Output the (X, Y) coordinate of the center of the cell containing the given text.  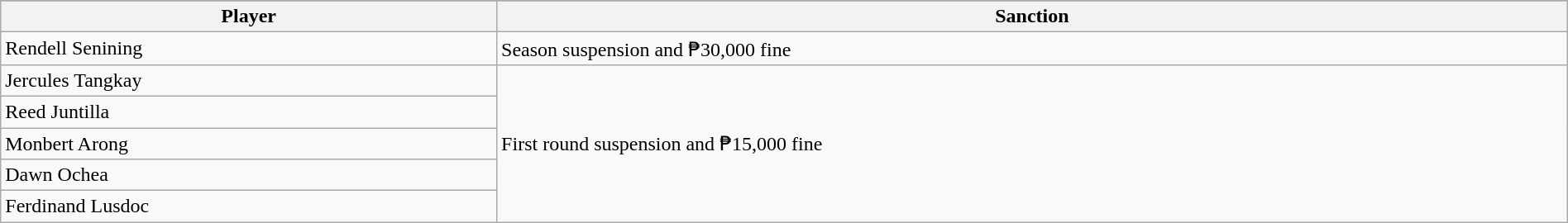
Reed Juntilla (249, 111)
Rendell Senining (249, 49)
Player (249, 17)
Ferdinand Lusdoc (249, 206)
Dawn Ochea (249, 175)
Season suspension and ₱30,000 fine (1032, 49)
Sanction (1032, 17)
Jercules Tangkay (249, 80)
Monbert Arong (249, 143)
First round suspension and ₱15,000 fine (1032, 143)
